Determine the (x, y) coordinate at the center of the cell enclosing the given text.  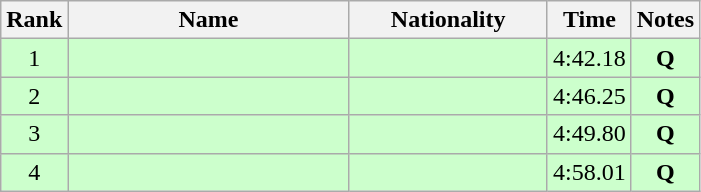
Notes (665, 20)
Time (589, 20)
Rank (34, 20)
4:46.25 (589, 96)
4:58.01 (589, 172)
4 (34, 172)
4:42.18 (589, 58)
Name (208, 20)
3 (34, 134)
1 (34, 58)
Nationality (448, 20)
2 (34, 96)
4:49.80 (589, 134)
